Scan for the cell matching the given text and deliver its [X, Y] coordinate at center. 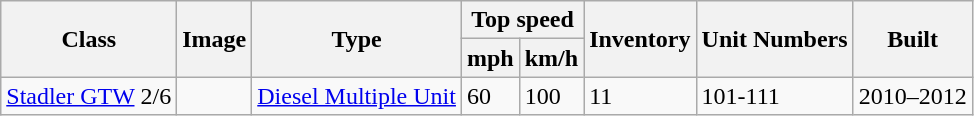
Inventory [640, 39]
km/h [551, 58]
Image [214, 39]
mph [490, 58]
2010–2012 [912, 96]
Unit Numbers [774, 39]
Class [89, 39]
101-111 [774, 96]
100 [551, 96]
Type [357, 39]
60 [490, 96]
11 [640, 96]
Top speed [522, 20]
Diesel Multiple Unit [357, 96]
Built [912, 39]
Stadler GTW 2/6 [89, 96]
